Determine the [X, Y] coordinate at the center of the cell enclosing the given text.  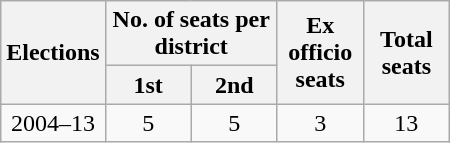
Total seats [406, 52]
Ex officio seats [320, 52]
1st [148, 85]
No. of seats per district [191, 34]
2nd [234, 85]
3 [320, 123]
13 [406, 123]
Elections [53, 52]
2004–13 [53, 123]
